From the cell containing the given text, extract its center point as [x, y] coordinate. 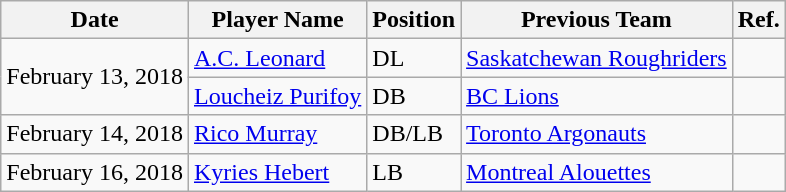
February 16, 2018 [95, 172]
BC Lions [597, 96]
Previous Team [597, 20]
Rico Murray [277, 134]
Toronto Argonauts [597, 134]
Loucheiz Purifoy [277, 96]
DB/LB [414, 134]
Position [414, 20]
LB [414, 172]
Saskatchewan Roughriders [597, 58]
Ref. [758, 20]
DL [414, 58]
Kyries Hebert [277, 172]
February 14, 2018 [95, 134]
A.C. Leonard [277, 58]
Date [95, 20]
Player Name [277, 20]
February 13, 2018 [95, 77]
DB [414, 96]
Montreal Alouettes [597, 172]
